Pinpoint the cell where the given text exists, returning its [x, y] midpoint coordinate. 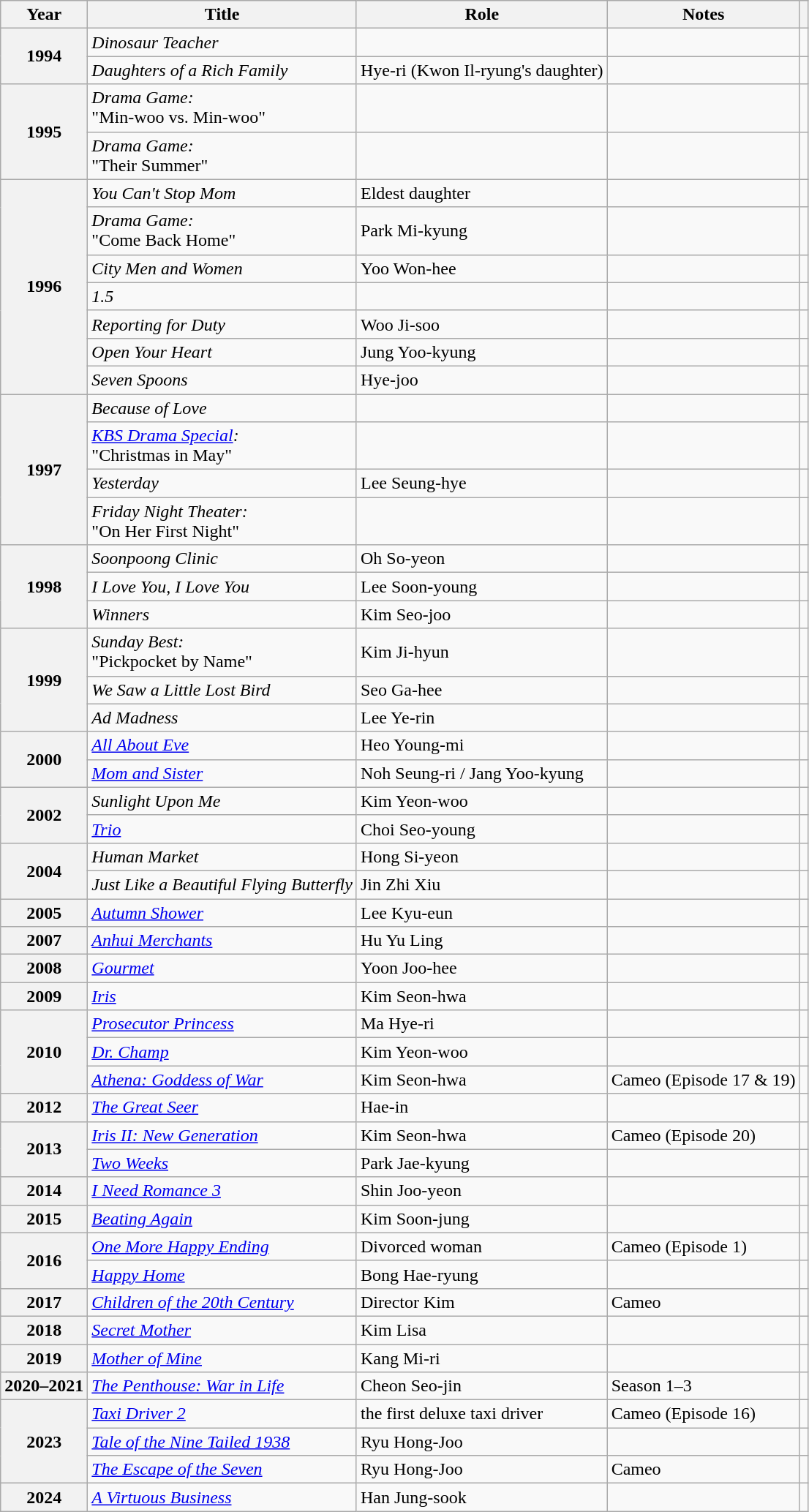
Bong Hae-ryung [481, 1274]
1994 [44, 56]
Choi Seo-young [481, 829]
Yoon Joo-hee [481, 968]
Friday Night Theater:"On Her First Night" [222, 521]
2010 [44, 1052]
Iris II: New Generation [222, 1135]
2015 [44, 1219]
Yoo Won-hee [481, 268]
Hong Si-yeon [481, 857]
The Great Seer [222, 1107]
Mom and Sister [222, 773]
Athena: Goddess of War [222, 1080]
Kim Seo-joo [481, 614]
2000 [44, 759]
Anhui Merchants [222, 941]
Woo Ji-soo [481, 324]
Kim Ji-hyun [481, 652]
2023 [44, 1442]
Lee Seung-hye [481, 484]
Role [481, 15]
Jung Yoo-kyung [481, 352]
Han Jung-sook [481, 1497]
We Saw a Little Lost Bird [222, 690]
Title [222, 15]
Seo Ga-hee [481, 690]
1998 [44, 587]
Tale of the Nine Tailed 1938 [222, 1442]
Daughters of a Rich Family [222, 70]
Dr. Champ [222, 1052]
Two Weeks [222, 1163]
the first deluxe taxi driver [481, 1414]
Noh Seung-ri / Jang Yoo-kyung [481, 773]
Gourmet [222, 968]
Kim Soon-jung [481, 1219]
Cameo (Episode 16) [704, 1414]
Lee Ye-rin [481, 718]
1999 [44, 680]
1995 [44, 132]
Drama Game:"Min-woo vs. Min-woo" [222, 108]
The Escape of the Seven [222, 1470]
1996 [44, 287]
2004 [44, 870]
Iris [222, 996]
Lee Kyu-eun [481, 912]
I Love You, I Love You [222, 587]
City Men and Women [222, 268]
Hye-joo [481, 380]
You Can't Stop Mom [222, 193]
Prosecutor Princess [222, 1024]
Secret Mother [222, 1330]
Lee Soon-young [481, 587]
Eldest daughter [481, 193]
Trio [222, 829]
Mother of Mine [222, 1358]
2009 [44, 996]
2013 [44, 1149]
Soonpoong Clinic [222, 559]
Cameo (Episode 17 & 19) [704, 1080]
Because of Love [222, 407]
Ma Hye-ri [481, 1024]
Open Your Heart [222, 352]
Cameo (Episode 20) [704, 1135]
2016 [44, 1260]
All About Eve [222, 745]
2019 [44, 1358]
Sunday Best:"Pickpocket by Name" [222, 652]
Kim Lisa [481, 1330]
2008 [44, 968]
1.5 [222, 296]
KBS Drama Special:"Christmas in May" [222, 446]
Jin Zhi Xiu [481, 884]
I Need Romance 3 [222, 1191]
2017 [44, 1302]
Children of the 20th Century [222, 1302]
Dinosaur Teacher [222, 42]
Drama Game:"Come Back Home" [222, 231]
Shin Joo-yeon [481, 1191]
A Virtuous Business [222, 1497]
Notes [704, 15]
2020–2021 [44, 1386]
Divorced woman [481, 1246]
Park Jae-kyung [481, 1163]
Director Kim [481, 1302]
Kang Mi-ri [481, 1358]
Yesterday [222, 484]
Cameo (Episode 1) [704, 1246]
One More Happy Ending [222, 1246]
2014 [44, 1191]
Winners [222, 614]
Seven Spoons [222, 380]
Ad Madness [222, 718]
Cheon Seo-jin [481, 1386]
The Penthouse: War in Life [222, 1386]
Happy Home [222, 1274]
Oh So-yeon [481, 559]
Hye-ri (Kwon Il-ryung's daughter) [481, 70]
2018 [44, 1330]
2012 [44, 1107]
Taxi Driver 2 [222, 1414]
Season 1–3 [704, 1386]
Beating Again [222, 1219]
1997 [44, 469]
2002 [44, 815]
Park Mi-kyung [481, 231]
Heo Young-mi [481, 745]
2024 [44, 1497]
Just Like a Beautiful Flying Butterfly [222, 884]
Hu Yu Ling [481, 941]
Hae-in [481, 1107]
Sunlight Upon Me [222, 801]
2007 [44, 941]
Drama Game:"Their Summer" [222, 155]
Reporting for Duty [222, 324]
Autumn Shower [222, 912]
Year [44, 15]
2005 [44, 912]
Human Market [222, 857]
